Search for the cell housing the specified text and yield its (x, y) center coordinate. 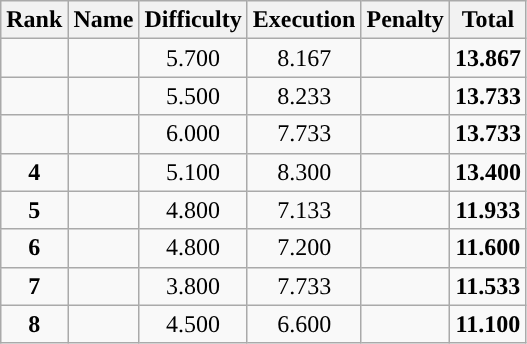
8.233 (304, 96)
Name (104, 20)
3.800 (193, 286)
5.500 (193, 96)
13.867 (488, 58)
Rank (34, 20)
7.133 (304, 210)
6.000 (193, 134)
Penalty (405, 20)
Difficulty (193, 20)
8 (34, 324)
6 (34, 248)
4.500 (193, 324)
11.600 (488, 248)
13.400 (488, 172)
Execution (304, 20)
8.300 (304, 172)
7.200 (304, 248)
5.100 (193, 172)
Total (488, 20)
5 (34, 210)
11.100 (488, 324)
8.167 (304, 58)
6.600 (304, 324)
11.533 (488, 286)
4 (34, 172)
11.933 (488, 210)
7 (34, 286)
5.700 (193, 58)
